Pinpoint the cell where the given text exists, returning its (X, Y) midpoint coordinate. 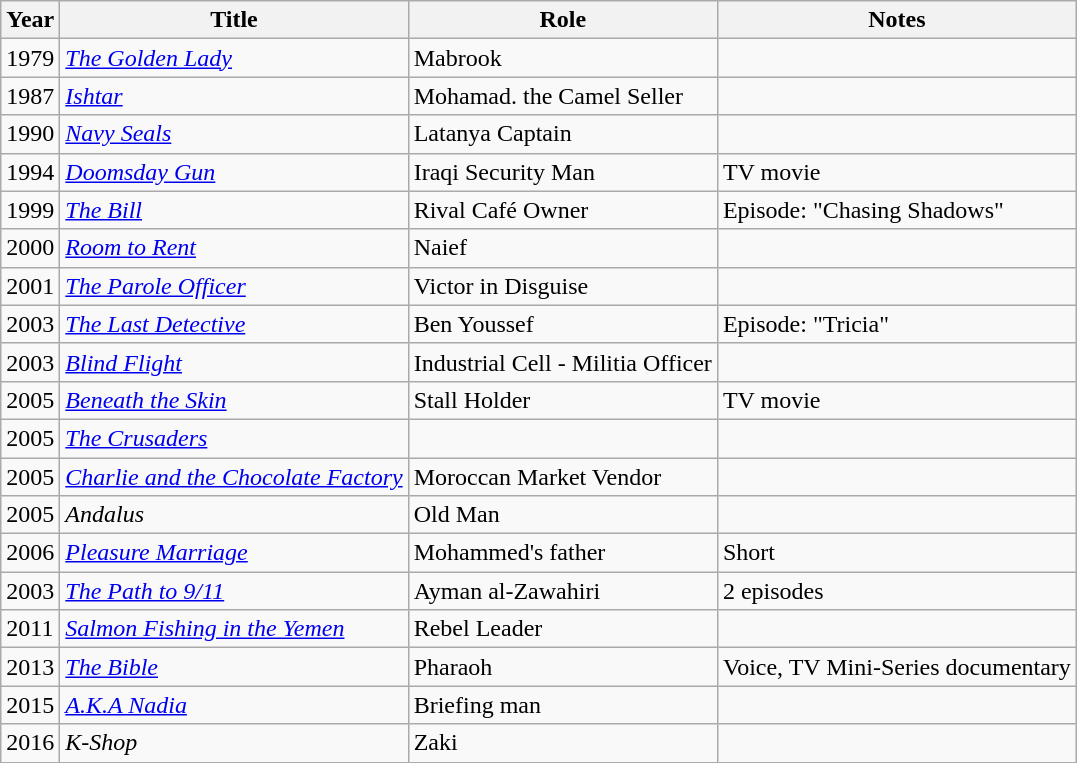
2016 (30, 743)
The Golden Lady (234, 58)
Ayman al-Zawahiri (562, 591)
Naief (562, 248)
Room to Rent (234, 248)
Beneath the Skin (234, 400)
Year (30, 20)
Rival Café Owner (562, 210)
2 episodes (896, 591)
Blind Flight (234, 362)
2013 (30, 667)
Old Man (562, 515)
The Parole Officer (234, 286)
Navy Seals (234, 134)
Title (234, 20)
Notes (896, 20)
2006 (30, 553)
2011 (30, 629)
2015 (30, 705)
Mohammed's father (562, 553)
1987 (30, 96)
The Crusaders (234, 438)
K-Shop (234, 743)
Pleasure Marriage (234, 553)
Short (896, 553)
1990 (30, 134)
Voice, TV Mini-Series documentary (896, 667)
Role (562, 20)
Zaki (562, 743)
1994 (30, 172)
The Bible (234, 667)
2000 (30, 248)
Briefing man (562, 705)
Ben Youssef (562, 324)
1979 (30, 58)
Pharaoh (562, 667)
Episode: "Tricia" (896, 324)
Moroccan Market Vendor (562, 477)
A.K.A Nadia (234, 705)
Charlie and the Chocolate Factory (234, 477)
Stall Holder (562, 400)
Mohamad. the Camel Seller (562, 96)
Episode: "Chasing Shadows" (896, 210)
Latanya Captain (562, 134)
Doomsday Gun (234, 172)
Industrial Cell - Militia Officer (562, 362)
Victor in Disguise (562, 286)
2001 (30, 286)
The Last Detective (234, 324)
1999 (30, 210)
The Bill (234, 210)
Mabrook (562, 58)
Salmon Fishing in the Yemen (234, 629)
Rebel Leader (562, 629)
Iraqi Security Man (562, 172)
Ishtar (234, 96)
Andalus (234, 515)
The Path to 9/11 (234, 591)
